For the text-containing cell, return its midpoint in [x, y] coordinate format. 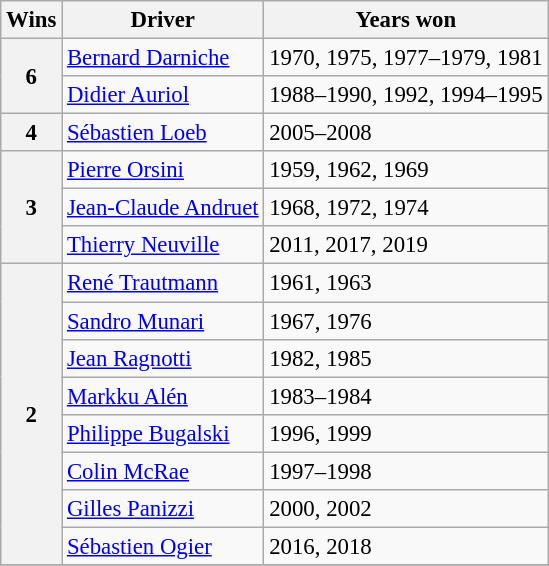
6 [32, 76]
1968, 1972, 1974 [406, 208]
1997–1998 [406, 471]
Didier Auriol [163, 95]
Bernard Darniche [163, 58]
1961, 1963 [406, 283]
Pierre Orsini [163, 170]
Driver [163, 20]
1982, 1985 [406, 358]
4 [32, 133]
2005–2008 [406, 133]
2011, 2017, 2019 [406, 245]
Sandro Munari [163, 321]
Sébastien Ogier [163, 546]
3 [32, 208]
1983–1984 [406, 396]
Colin McRae [163, 471]
1967, 1976 [406, 321]
Years won [406, 20]
Thierry Neuville [163, 245]
Philippe Bugalski [163, 433]
1988–1990, 1992, 1994–1995 [406, 95]
2016, 2018 [406, 546]
Jean-Claude Andruet [163, 208]
Sébastien Loeb [163, 133]
1970, 1975, 1977–1979, 1981 [406, 58]
Gilles Panizzi [163, 509]
Jean Ragnotti [163, 358]
1996, 1999 [406, 433]
1959, 1962, 1969 [406, 170]
Wins [32, 20]
2 [32, 414]
Markku Alén [163, 396]
René Trautmann [163, 283]
2000, 2002 [406, 509]
